Output the [x, y] coordinate of the center of the cell containing the given text.  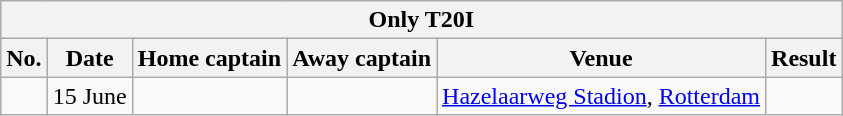
Home captain [209, 58]
Result [804, 58]
Away captain [362, 58]
15 June [90, 96]
Date [90, 58]
Hazelaarweg Stadion, Rotterdam [602, 96]
Venue [602, 58]
No. [24, 58]
Only T20I [422, 20]
